Return the [x, y] coordinate for the center point of the cell that contains the specified text.  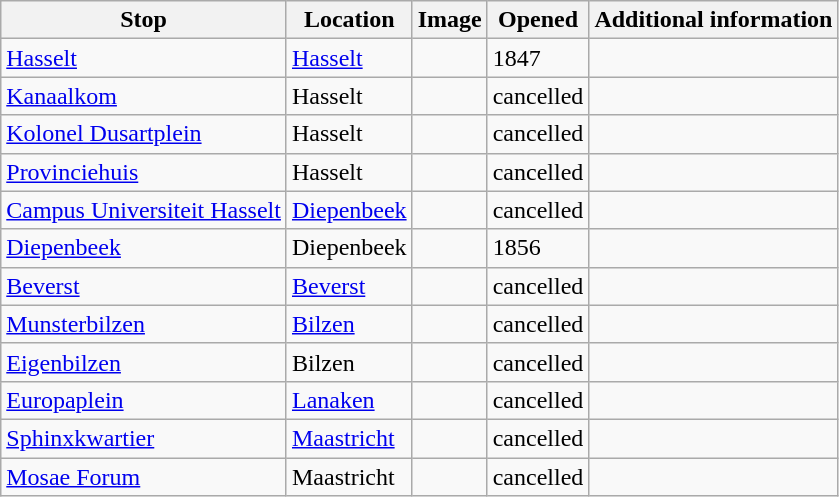
Opened [538, 20]
Kanaalkom [144, 96]
1856 [538, 248]
Munsterbilzen [144, 324]
Eigenbilzen [144, 362]
Kolonel Dusartplein [144, 134]
Campus Universiteit Hasselt [144, 210]
Sphinxkwartier [144, 438]
Location [349, 20]
Image [450, 20]
Mosae Forum [144, 477]
Europaplein [144, 400]
Lanaken [349, 400]
Provinciehuis [144, 172]
Additional information [714, 20]
Stop [144, 20]
1847 [538, 58]
